Find where the given text appears and provide that cell's center as (X, Y) coordinate. 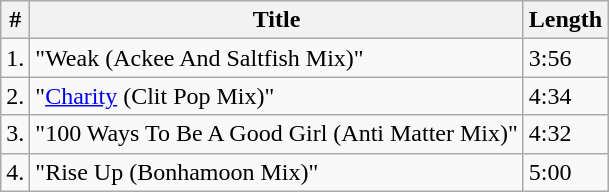
Title (276, 20)
5:00 (565, 172)
"Rise Up (Bonhamoon Mix)" (276, 172)
3:56 (565, 58)
3. (16, 134)
"100 Ways To Be A Good Girl (Anti Matter Mix)" (276, 134)
4:32 (565, 134)
1. (16, 58)
"Weak (Ackee And Saltfish Mix)" (276, 58)
"Charity (Clit Pop Mix)" (276, 96)
2. (16, 96)
# (16, 20)
Length (565, 20)
4. (16, 172)
4:34 (565, 96)
